Determine the (x, y) coordinate at the center of the cell enclosing the given text.  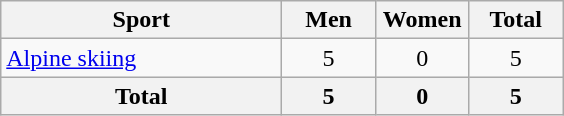
Men (329, 20)
Alpine skiing (142, 58)
Sport (142, 20)
Women (422, 20)
